Extract the (X, Y) coordinate from the center of the cell holding the provided text.  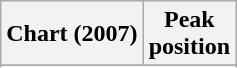
Chart (2007) (72, 34)
Peak position (189, 34)
